Capture the cell that displays the provided text and extract its [x, y] central coordinate. 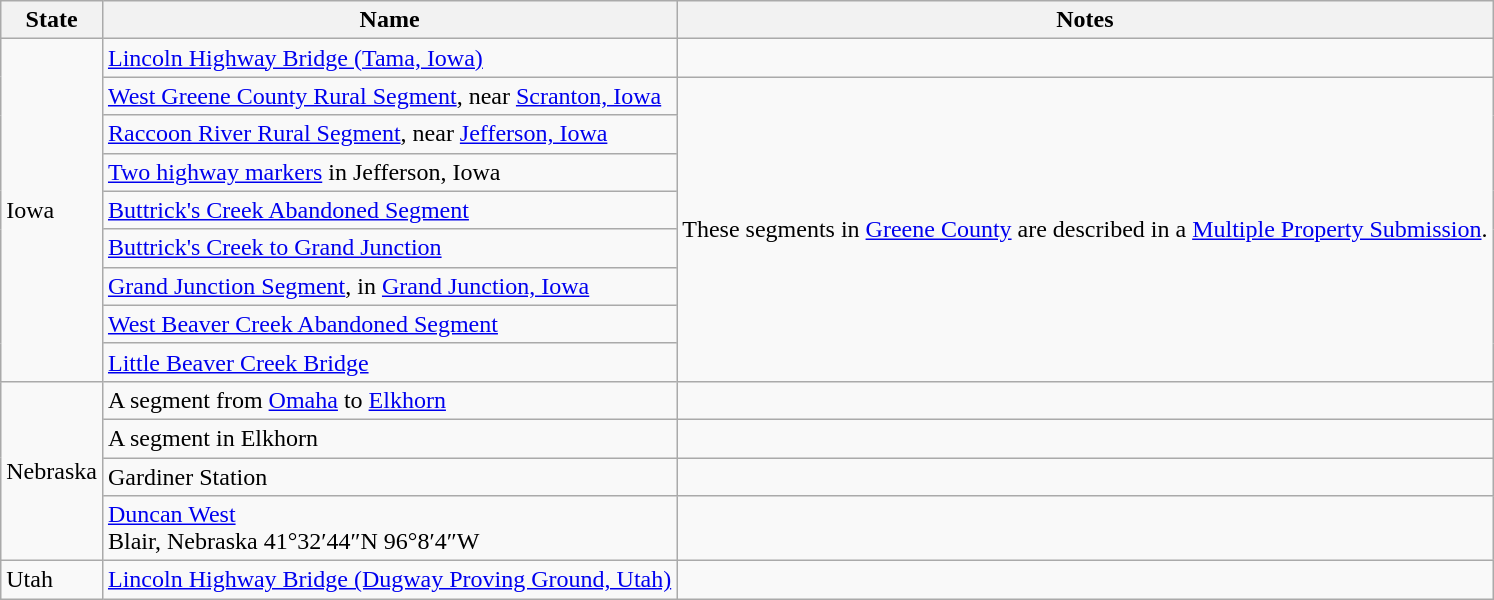
West Greene County Rural Segment, near Scranton, Iowa [389, 96]
Little Beaver Creek Bridge [389, 362]
Gardiner Station [389, 477]
Lincoln Highway Bridge (Tama, Iowa) [389, 58]
West Beaver Creek Abandoned Segment [389, 324]
A segment in Elkhorn [389, 438]
Grand Junction Segment, in Grand Junction, Iowa [389, 286]
Raccoon River Rural Segment, near Jefferson, Iowa [389, 134]
Two highway markers in Jefferson, Iowa [389, 172]
Duncan West Blair, Nebraska 41°32′44″N 96°8′4″W [389, 528]
Utah [52, 580]
Buttrick's Creek Abandoned Segment [389, 210]
Iowa [52, 210]
Lincoln Highway Bridge (Dugway Proving Ground, Utah) [389, 580]
Buttrick's Creek to Grand Junction [389, 248]
Notes [1085, 20]
State [52, 20]
These segments in Greene County are described in a Multiple Property Submission. [1085, 229]
Name [389, 20]
Nebraska [52, 470]
A segment from Omaha to Elkhorn [389, 400]
